Capture the cell that displays the provided text and extract its (x, y) central coordinate. 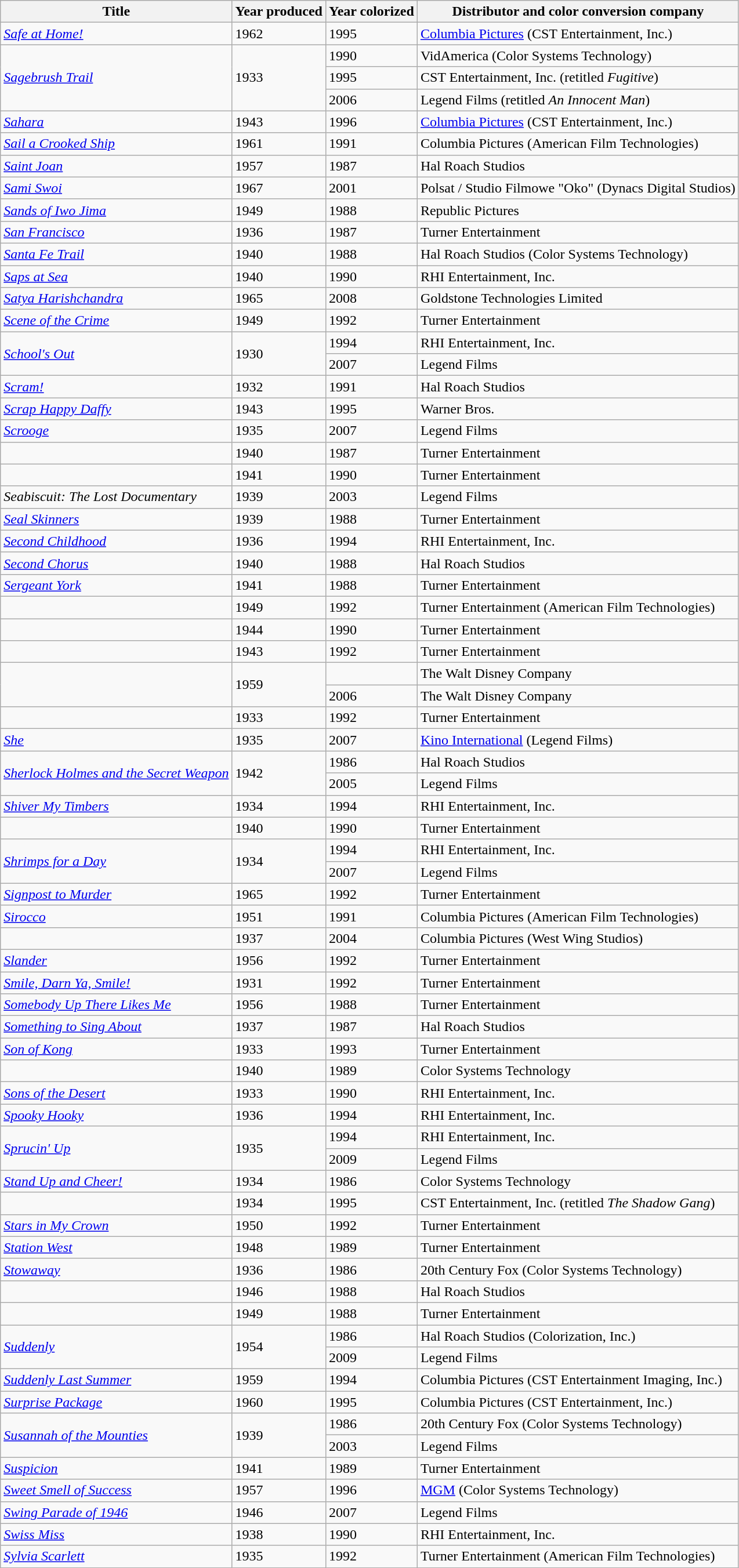
Saint Joan (116, 166)
Scram! (116, 387)
1950 (279, 1225)
Shiver My Timbers (116, 806)
1931 (279, 983)
Sergeant York (116, 585)
Satya Harishchandra (116, 299)
1944 (279, 629)
1948 (279, 1247)
Swing Parade of 1946 (116, 1512)
Columbia Pictures (CST Entertainment Imaging, Inc.) (578, 1380)
Sons of the Desert (116, 1093)
Son of Kong (116, 1049)
CST Entertainment, Inc. (retitled The Shadow Gang) (578, 1203)
Surprise Package (116, 1402)
Something to Sing About (116, 1027)
Suddenly Last Summer (116, 1380)
1942 (279, 773)
San Francisco (116, 232)
Second Chorus (116, 563)
Warner Bros. (578, 409)
Sands of Iwo Jima (116, 210)
Suspicion (116, 1468)
Kino International (Legend Films) (578, 740)
Hal Roach Studios (Color Systems Technology) (578, 254)
Seabiscuit: The Lost Documentary (116, 497)
2005 (371, 784)
Spooky Hooky (116, 1115)
Republic Pictures (578, 210)
Safe at Home! (116, 34)
Santa Fe Trail (116, 254)
Legend Films (retitled An Innocent Man) (578, 100)
Smile, Darn Ya, Smile! (116, 983)
Saps at Sea (116, 277)
Scrooge (116, 431)
Year produced (279, 12)
Columbia Pictures (West Wing Studios) (578, 938)
1962 (279, 34)
1951 (279, 916)
Susannah of the Mounties (116, 1435)
Sail a Crooked Ship (116, 144)
Sirocco (116, 916)
1938 (279, 1534)
2008 (371, 299)
Signpost to Murder (116, 894)
Seal Skinners (116, 519)
Sami Swoi (116, 188)
2001 (371, 188)
2004 (371, 938)
She (116, 740)
Stowaway (116, 1269)
1967 (279, 188)
1993 (371, 1049)
Polsat / Studio Filmowe "Oko" (Dynacs Digital Studios) (578, 188)
1930 (279, 354)
Year colorized (371, 12)
VidAmerica (Color Systems Technology) (578, 56)
MGM (Color Systems Technology) (578, 1490)
Sherlock Holmes and the Secret Weapon (116, 773)
Stand Up and Cheer! (116, 1181)
Somebody Up There Likes Me (116, 1005)
Sylvia Scarlett (116, 1556)
Second Childhood (116, 541)
Distributor and color conversion company (578, 12)
Slander (116, 960)
Suddenly (116, 1346)
School's Out (116, 354)
1954 (279, 1346)
Goldstone Technologies Limited (578, 299)
Scene of the Crime (116, 321)
1961 (279, 144)
Swiss Miss (116, 1534)
Stars in My Crown (116, 1225)
Sagebrush Trail (116, 78)
Scrap Happy Daffy (116, 409)
Sahara (116, 122)
1932 (279, 387)
Station West (116, 1247)
Sprucin' Up (116, 1148)
Title (116, 12)
Sweet Smell of Success (116, 1490)
CST Entertainment, Inc. (retitled Fugitive) (578, 78)
1960 (279, 1402)
Hal Roach Studios (Colorization, Inc.) (578, 1335)
Shrimps for a Day (116, 861)
